Return [x, y] of the center of cell containing provided text 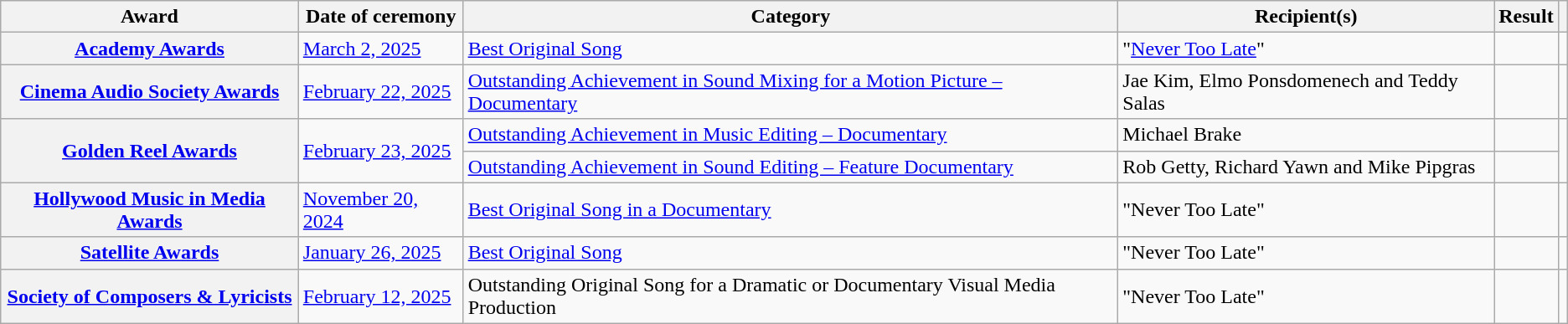
Outstanding Original Song for a Dramatic or Documentary Visual Media Production [791, 296]
Best Original Song in a Documentary [791, 209]
Date of ceremony [380, 17]
Result [1526, 17]
Satellite Awards [150, 253]
Outstanding Achievement in Music Editing – Documentary [791, 135]
Recipient(s) [1307, 17]
Outstanding Achievement in Sound Editing – Feature Documentary [791, 167]
February 12, 2025 [380, 296]
Michael Brake [1307, 135]
Jae Kim, Elmo Ponsdomenech and Teddy Salas [1307, 92]
Society of Composers & Lyricists [150, 296]
Category [791, 17]
Outstanding Achievement in Sound Mixing for a Motion Picture – Documentary [791, 92]
Academy Awards [150, 49]
February 22, 2025 [380, 92]
Award [150, 17]
Rob Getty, Richard Yawn and Mike Pipgras [1307, 167]
Golden Reel Awards [150, 151]
February 23, 2025 [380, 151]
November 20, 2024 [380, 209]
March 2, 2025 [380, 49]
January 26, 2025 [380, 253]
Hollywood Music in Media Awards [150, 209]
Cinema Audio Society Awards [150, 92]
